Find where the given text appears and provide that cell's center as (x, y) coordinate. 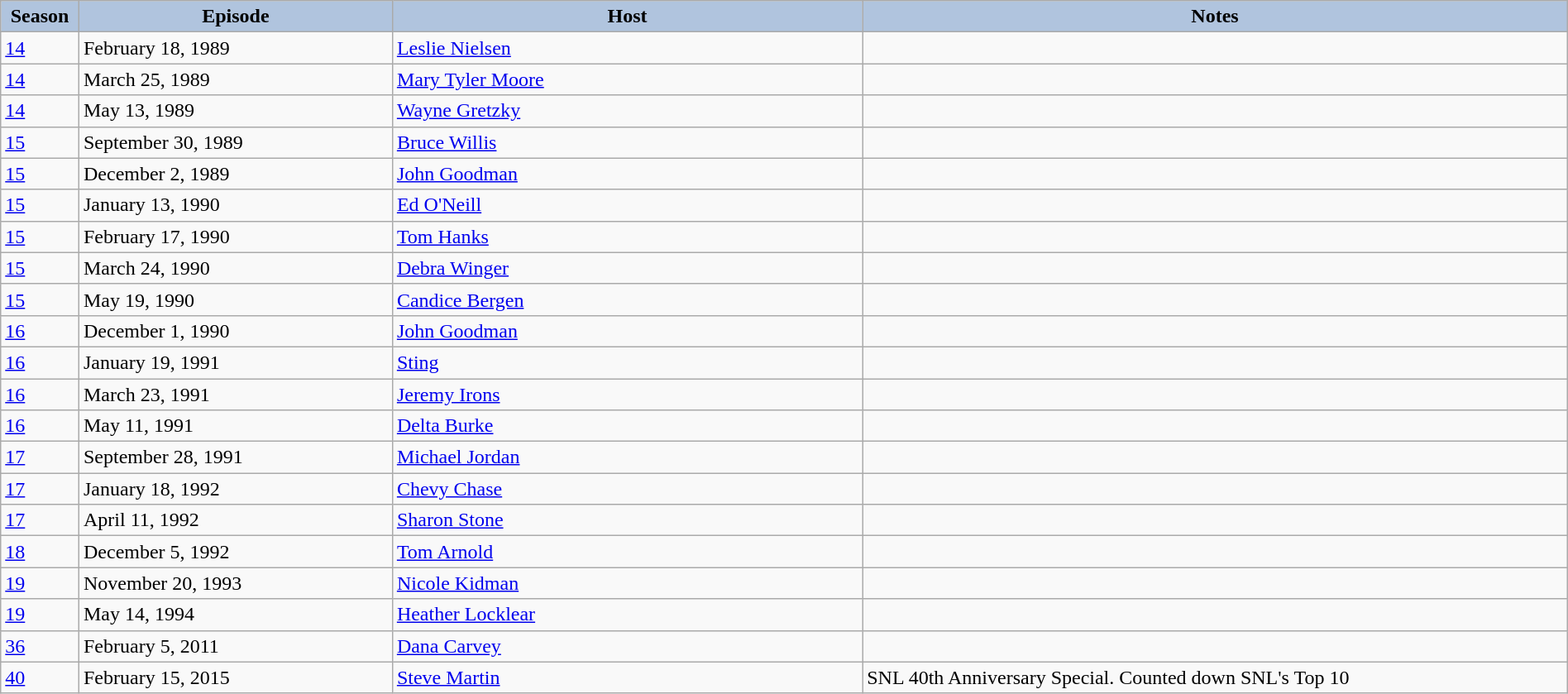
Tom Arnold (627, 552)
Heather Locklear (627, 615)
18 (40, 552)
Nicole Kidman (627, 583)
Bruce Willis (627, 142)
36 (40, 646)
May 14, 1994 (235, 615)
Jeremy Irons (627, 395)
December 1, 1990 (235, 331)
Host (627, 17)
March 23, 1991 (235, 395)
February 17, 1990 (235, 237)
December 2, 1989 (235, 174)
Episode (235, 17)
SNL 40th Anniversary Special. Counted down SNL's Top 10 (1216, 677)
November 20, 1993 (235, 583)
March 24, 1990 (235, 268)
Debra Winger (627, 268)
May 13, 1989 (235, 111)
Wayne Gretzky (627, 111)
Michael Jordan (627, 457)
Mary Tyler Moore (627, 79)
Delta Burke (627, 426)
January 19, 1991 (235, 362)
Steve Martin (627, 677)
April 11, 1992 (235, 520)
Chevy Chase (627, 489)
Notes (1216, 17)
February 18, 1989 (235, 48)
March 25, 1989 (235, 79)
40 (40, 677)
January 13, 1990 (235, 205)
Dana Carvey (627, 646)
Sharon Stone (627, 520)
September 28, 1991 (235, 457)
May 11, 1991 (235, 426)
Candice Bergen (627, 299)
Leslie Nielsen (627, 48)
February 15, 2015 (235, 677)
Season (40, 17)
Sting (627, 362)
December 5, 1992 (235, 552)
Tom Hanks (627, 237)
February 5, 2011 (235, 646)
January 18, 1992 (235, 489)
September 30, 1989 (235, 142)
Ed O'Neill (627, 205)
May 19, 1990 (235, 299)
